From the cell containing the given text, extract its center point as (x, y) coordinate. 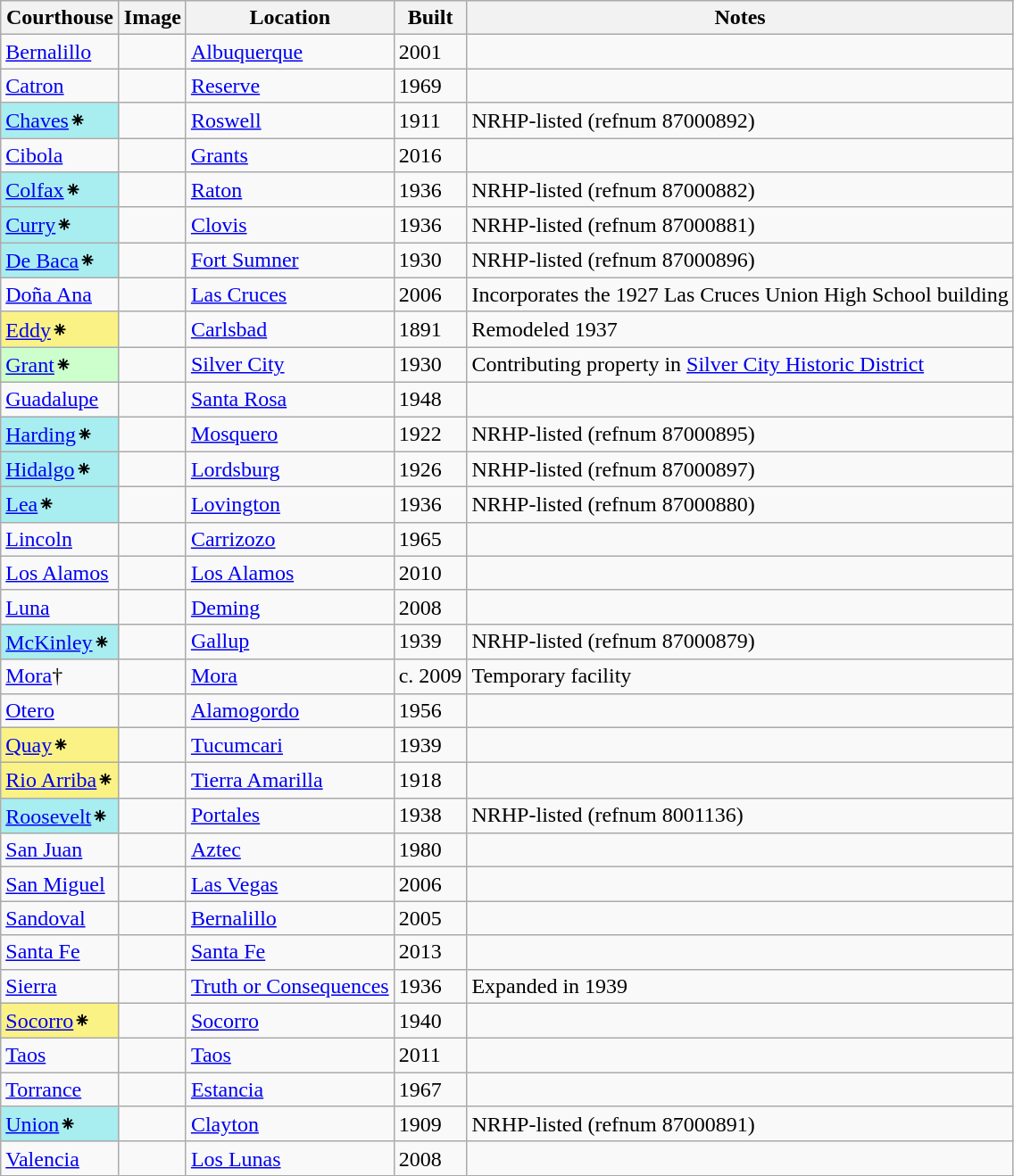
NRHP-listed (refnum 87000891) (740, 1124)
1891 (430, 329)
Truth or Consequences (289, 986)
Clovis (289, 225)
NRHP-listed (refnum 87000881) (740, 225)
Temporary facility (740, 676)
Los Lunas (289, 1158)
Clayton (289, 1124)
Gallup (289, 642)
Lea⁕ (61, 505)
Union⁕ (61, 1124)
NRHP-listed (refnum 87000895) (740, 434)
Alamogordo (289, 710)
Eddy⁕ (61, 329)
1918 (430, 781)
Quay⁕ (61, 745)
c. 2009 (430, 676)
NRHP-listed (refnum 87000882) (740, 190)
San Juan (61, 850)
Lovington (289, 505)
1948 (430, 399)
1909 (430, 1124)
2005 (430, 918)
2010 (430, 573)
Mora (289, 676)
1922 (430, 434)
Lordsburg (289, 469)
Roswell (289, 120)
Doña Ana (61, 294)
Expanded in 1939 (740, 986)
NRHP-listed (refnum 87000897) (740, 469)
Curry⁕ (61, 225)
1911 (430, 120)
Image (152, 18)
NRHP-listed (refnum 87000880) (740, 505)
San Miguel (61, 884)
2016 (430, 154)
Cibola (61, 154)
Location (289, 18)
Luna (61, 607)
Colfax⁕ (61, 190)
Portales (289, 816)
Chaves⁕ (61, 120)
NRHP-listed (refnum 87000896) (740, 261)
Courthouse (61, 18)
Santa Rosa (289, 399)
Lincoln (61, 539)
Socorro (289, 1021)
Mosquero (289, 434)
Catron (61, 86)
Sierra (61, 986)
Rio Arriba⁕ (61, 781)
1967 (430, 1089)
Fort Sumner (289, 261)
NRHP-listed (refnum 8001136) (740, 816)
Contributing property in Silver City Historic District (740, 365)
Estancia (289, 1089)
Guadalupe (61, 399)
Las Vegas (289, 884)
Grant⁕ (61, 365)
Deming (289, 607)
Sandoval (61, 918)
Aztec (289, 850)
Carrizozo (289, 539)
Valencia (61, 1158)
Remodeled 1937 (740, 329)
1940 (430, 1021)
Socorro⁕ (61, 1021)
Roosevelt⁕ (61, 816)
Grants (289, 154)
Raton (289, 190)
2001 (430, 52)
Hidalgo⁕ (61, 469)
McKinley⁕ (61, 642)
De Baca⁕ (61, 261)
Torrance (61, 1089)
2013 (430, 952)
Notes (740, 18)
Incorporates the 1927 Las Cruces Union High School building (740, 294)
Harding⁕ (61, 434)
Silver City (289, 365)
Tierra Amarilla (289, 781)
Built (430, 18)
Albuquerque (289, 52)
1980 (430, 850)
Mora† (61, 676)
Reserve (289, 86)
NRHP-listed (refnum 87000892) (740, 120)
Otero (61, 710)
1938 (430, 816)
NRHP-listed (refnum 87000879) (740, 642)
Las Cruces (289, 294)
1956 (430, 710)
2011 (430, 1056)
1926 (430, 469)
1969 (430, 86)
1965 (430, 539)
Tucumcari (289, 745)
Carlsbad (289, 329)
